Pinpoint the cell where the given text exists, returning its [x, y] midpoint coordinate. 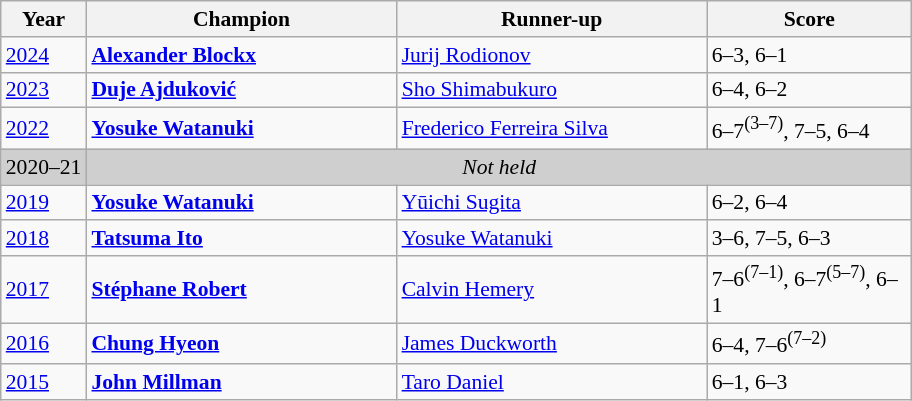
Not held [498, 167]
John Millman [241, 382]
Tatsuma Ito [241, 239]
6–4, 6–2 [810, 90]
Alexander Blockx [241, 55]
2017 [44, 290]
7–6(7–1), 6–7(5–7), 6–1 [810, 290]
Calvin Hemery [552, 290]
3–6, 7–5, 6–3 [810, 239]
Champion [241, 19]
2024 [44, 55]
2015 [44, 382]
6–7(3–7), 7–5, 6–4 [810, 128]
James Duckworth [552, 344]
Yūichi Sugita [552, 203]
2016 [44, 344]
2022 [44, 128]
2023 [44, 90]
6–3, 6–1 [810, 55]
Jurij Rodionov [552, 55]
Runner-up [552, 19]
6–1, 6–3 [810, 382]
Sho Shimabukuro [552, 90]
Frederico Ferreira Silva [552, 128]
2018 [44, 239]
6–2, 6–4 [810, 203]
Duje Ajduković [241, 90]
Score [810, 19]
Taro Daniel [552, 382]
Chung Hyeon [241, 344]
Stéphane Robert [241, 290]
2019 [44, 203]
2020–21 [44, 167]
Year [44, 19]
6–4, 7–6(7–2) [810, 344]
